Find where the given text appears and provide that cell's center as (X, Y) coordinate. 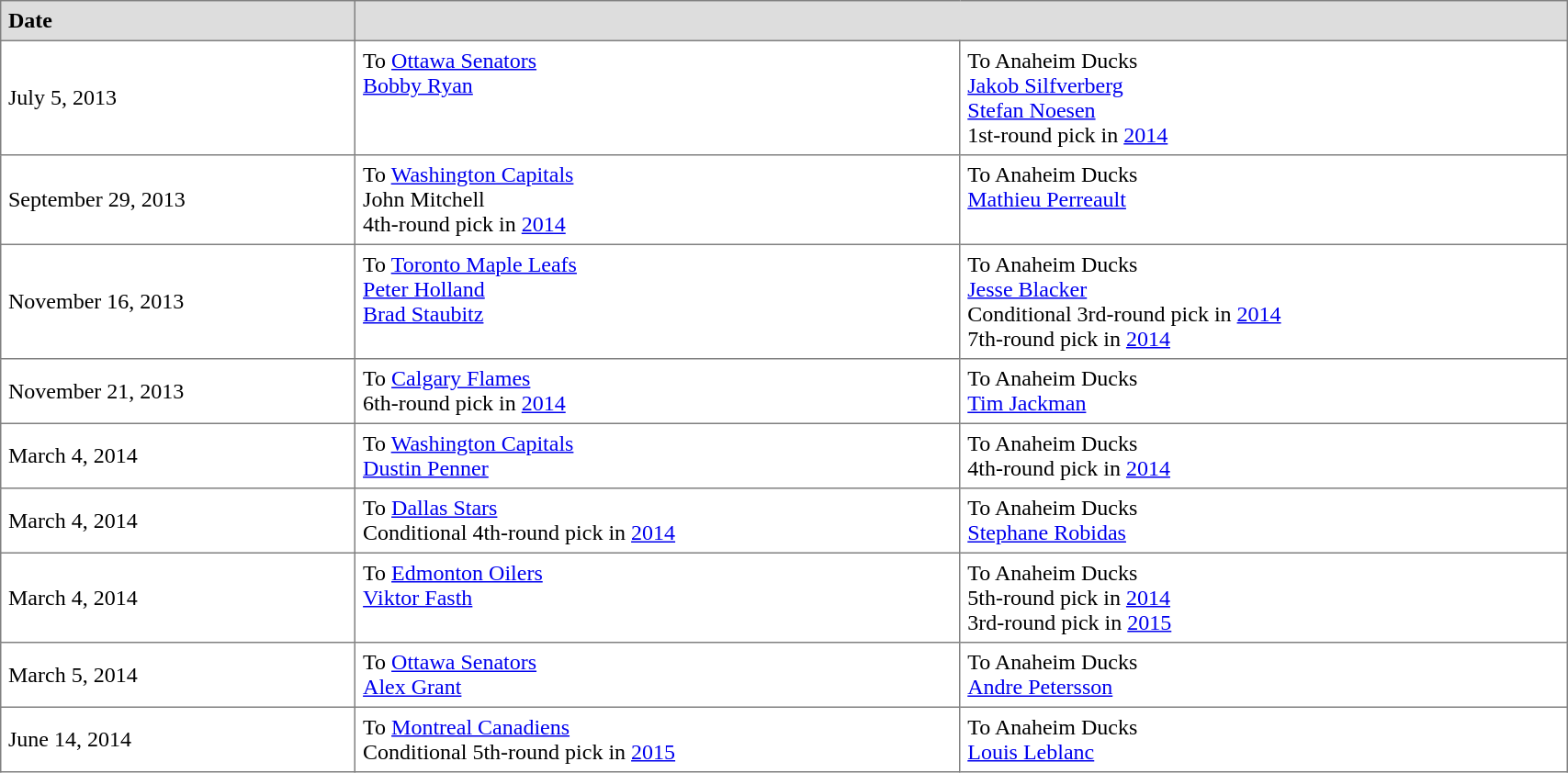
November 16, 2013 (178, 301)
To Washington CapitalsDustin Penner (658, 455)
To Edmonton OilersViktor Fasth (658, 598)
To Ottawa SenatorsAlex Grant (658, 675)
To Anaheim DucksAndre Petersson (1264, 675)
To Anaheim Ducks5th-round pick in 20143rd-round pick in 2015 (1264, 598)
To Calgary Flames6th-round pick in 2014 (658, 391)
To Anaheim DucksStephane Robidas (1264, 521)
March 5, 2014 (178, 675)
November 21, 2013 (178, 391)
To Toronto Maple LeafsPeter HollandBrad Staubitz (658, 301)
Date (178, 21)
To Anaheim Ducks4th-round pick in 2014 (1264, 455)
To Ottawa SenatorsBobby Ryan (658, 97)
June 14, 2014 (178, 739)
To Anaheim DucksJesse BlackerConditional 3rd-round pick in 20147th-round pick in 2014 (1264, 301)
September 29, 2013 (178, 200)
To Anaheim DucksTim Jackman (1264, 391)
July 5, 2013 (178, 97)
To Anaheim DucksMathieu Perreault (1264, 200)
To Montreal CanadiensConditional 5th-round pick in 2015 (658, 739)
To Anaheim DucksJakob SilfverbergStefan Noesen1st-round pick in 2014 (1264, 97)
To Washington CapitalsJohn Mitchell4th-round pick in 2014 (658, 200)
To Anaheim DucksLouis Leblanc (1264, 739)
To Dallas StarsConditional 4th-round pick in 2014 (658, 521)
